Locate the cell with the specified text and output its (X, Y) center coordinate. 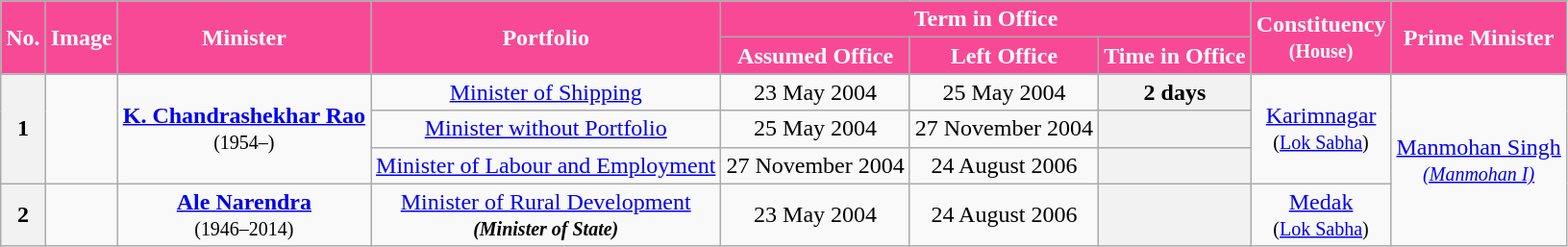
Image (81, 37)
Constituency(House) (1321, 37)
K. Chandrashekhar Rao(1954–) (244, 129)
2 days (1175, 92)
Karimnagar(Lok Sabha) (1321, 129)
Ale Narendra(1946–2014) (244, 215)
Minister of Labour and Employment (546, 165)
Manmohan Singh(Manmohan I) (1479, 160)
Prime Minister (1479, 37)
1 (23, 129)
No. (23, 37)
Minister (244, 37)
Minister of Shipping (546, 92)
2 (23, 215)
Term in Office (986, 19)
Left Office (1004, 56)
Portfolio (546, 37)
Assumed Office (815, 56)
Time in Office (1175, 56)
Medak(Lok Sabha) (1321, 215)
Minister without Portfolio (546, 129)
Minister of Rural Development(Minister of State) (546, 215)
